Find where the given text appears and provide that cell's center as [x, y] coordinate. 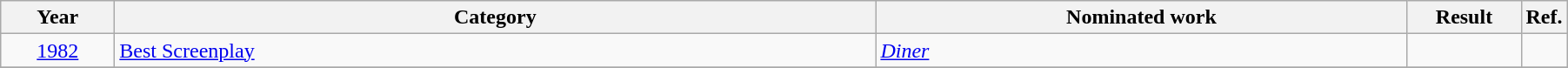
Category [496, 17]
Year [57, 17]
Diner [1141, 51]
Result [1465, 17]
1982 [57, 51]
Best Screenplay [496, 51]
Nominated work [1141, 17]
Ref. [1545, 17]
